Pinpoint the cell where the given text exists, returning its (x, y) midpoint coordinate. 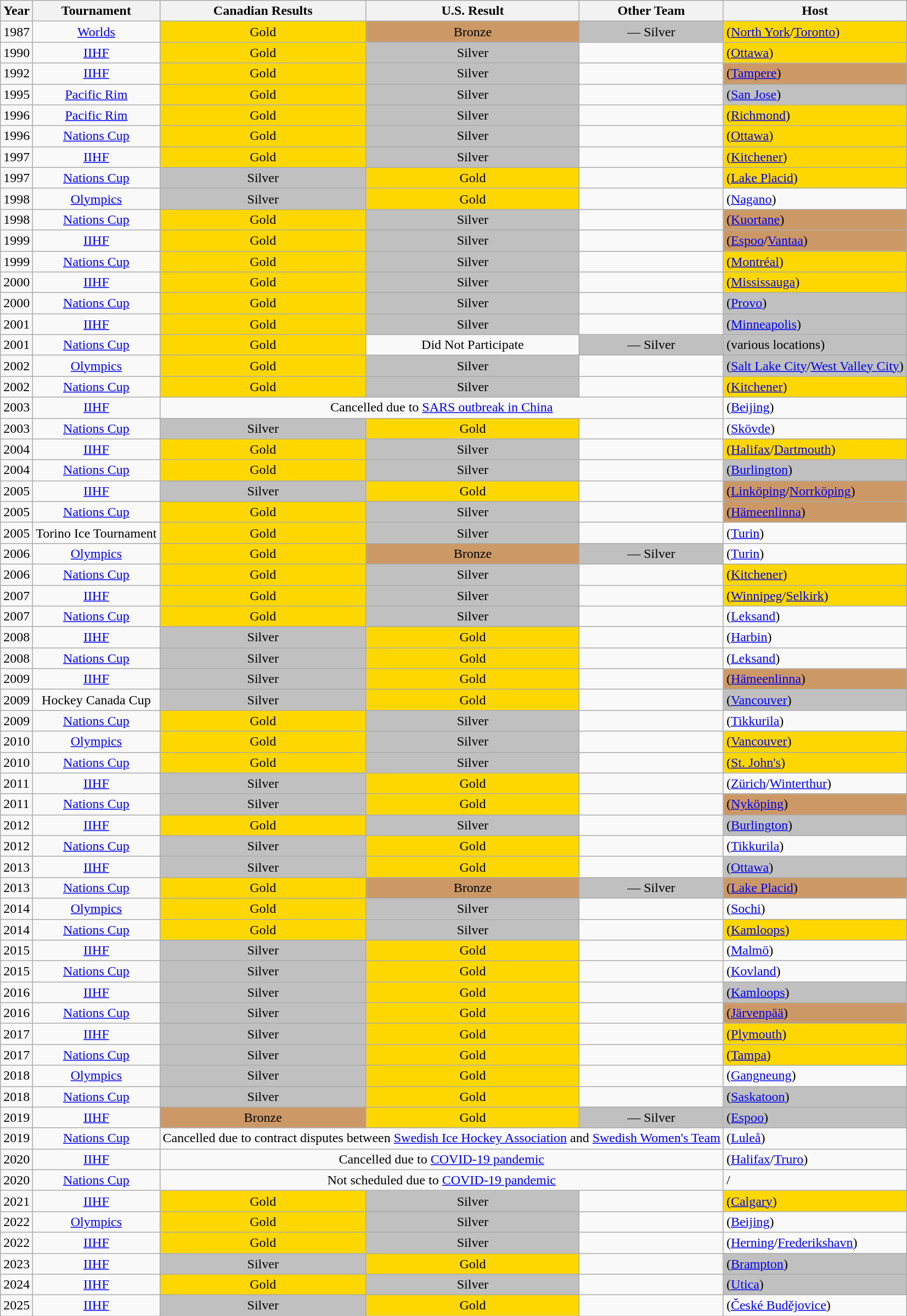
1990 (16, 53)
2021 (16, 1201)
Tournament (97, 11)
(Saskatoon) (815, 1097)
(Richmond) (815, 115)
Hockey Canada Cup (97, 700)
(Sochi) (815, 908)
(Utica) (815, 1285)
1995 (16, 94)
(St. John's) (815, 763)
Cancelled due to COVID-19 pandemic (441, 1159)
(Linköping/Norrköping) (815, 491)
(Plymouth) (815, 1034)
(Gangneung) (815, 1076)
Cancelled due to contract disputes between Swedish Ice Hockey Association and Swedish Women's Team (441, 1138)
(České Budějovice) (815, 1306)
(Kuortane) (815, 219)
1987 (16, 32)
(Winnipeg/Selkirk) (815, 595)
2024 (16, 1285)
Year (16, 11)
Cancelled due to SARS outbreak in China (441, 408)
2023 (16, 1263)
(Halifax/Dartmouth) (815, 449)
(Harbin) (815, 637)
(Tampere) (815, 74)
(Tampa) (815, 1055)
Other Team (651, 11)
(Luleå) (815, 1138)
(Provo) (815, 303)
2025 (16, 1306)
Torino Ice Tournament (97, 533)
Canadian Results (263, 11)
(Minneapolis) (815, 324)
Did Not Participate (472, 345)
U.S. Result (472, 11)
(San Jose) (815, 94)
(various locations) (815, 345)
(Kovland) (815, 972)
(Espoo) (815, 1117)
(Zürich/Winterthur) (815, 783)
(Skövde) (815, 428)
(Salt Lake City/West Valley City) (815, 366)
(Herning/Frederikshavn) (815, 1242)
(Brampton) (815, 1263)
(Malmö) (815, 951)
(Nagano) (815, 199)
(Mississauga) (815, 283)
(North York/Toronto) (815, 32)
(Espoo/Vantaa) (815, 240)
Not scheduled due to COVID-19 pandemic (441, 1180)
(Calgary) (815, 1201)
(Halifax/Truro) (815, 1159)
(Järvenpää) (815, 1013)
(Montréal) (815, 262)
(Nyköping) (815, 804)
Worlds (97, 32)
1992 (16, 74)
Host (815, 11)
/ (815, 1180)
